For the text-containing cell, return its midpoint in [x, y] coordinate format. 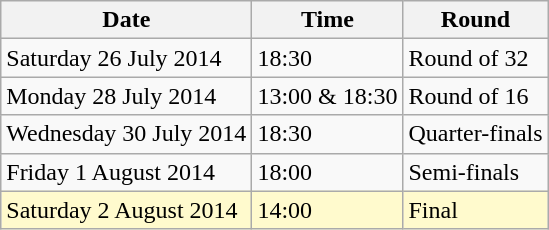
Quarter-finals [476, 134]
Time [328, 20]
Semi-finals [476, 172]
Round of 32 [476, 58]
Friday 1 August 2014 [126, 172]
Wednesday 30 July 2014 [126, 134]
13:00 & 18:30 [328, 96]
Round [476, 20]
Saturday 26 July 2014 [126, 58]
14:00 [328, 210]
Saturday 2 August 2014 [126, 210]
Final [476, 210]
18:00 [328, 172]
Date [126, 20]
Monday 28 July 2014 [126, 96]
Round of 16 [476, 96]
